Pinpoint the cell where the given text exists, returning its (x, y) midpoint coordinate. 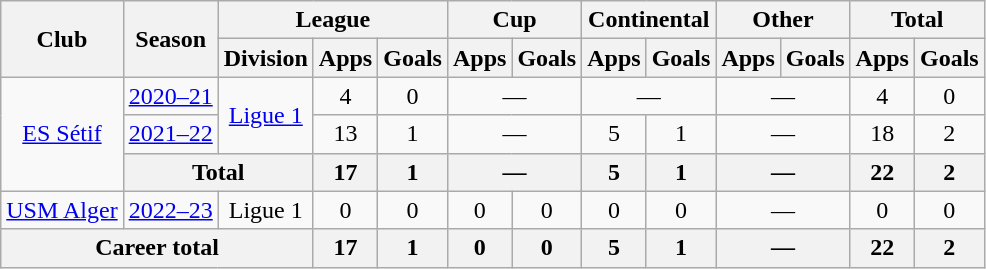
Career total (158, 248)
Continental (649, 20)
2021–22 (170, 134)
League (332, 20)
2020–21 (170, 96)
USM Alger (62, 210)
18 (882, 134)
Cup (514, 20)
Other (783, 20)
ES Sétif (62, 134)
Club (62, 39)
Division (266, 58)
Season (170, 39)
2022–23 (170, 210)
13 (345, 134)
